Determine the (X, Y) coordinate at the center of the cell enclosing the given text.  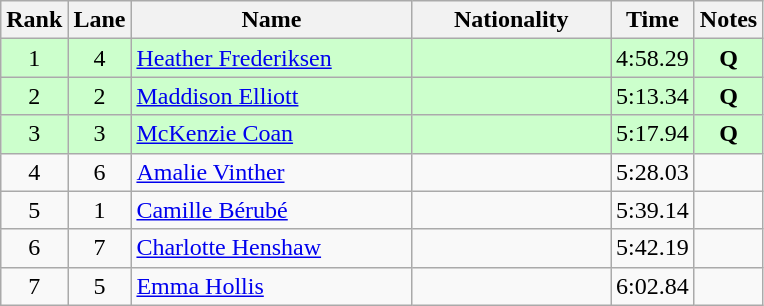
5:17.94 (653, 134)
Rank (34, 20)
Nationality (512, 20)
Lane (100, 20)
5:42.19 (653, 248)
Amalie Vinther (272, 172)
5:39.14 (653, 210)
Maddison Elliott (272, 96)
Emma Hollis (272, 286)
Charlotte Henshaw (272, 248)
Notes (728, 20)
Name (272, 20)
4:58.29 (653, 58)
Time (653, 20)
5:28.03 (653, 172)
Heather Frederiksen (272, 58)
6:02.84 (653, 286)
5:13.34 (653, 96)
McKenzie Coan (272, 134)
Camille Bérubé (272, 210)
